Scan for the cell matching the given text and deliver its (x, y) coordinate at center. 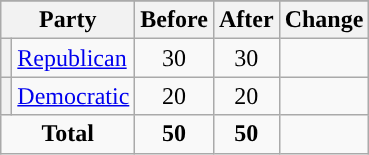
Democratic (74, 96)
Total (68, 134)
After (246, 20)
Change (324, 20)
Party (68, 20)
Before (174, 20)
Republican (74, 58)
